Return [X, Y] of the center of cell containing provided text 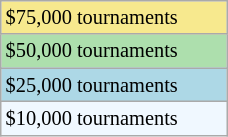
$75,000 tournaments [114, 17]
$25,000 tournaments [114, 85]
$10,000 tournaments [114, 118]
$50,000 tournaments [114, 51]
